Find where the given text appears and provide that cell's center as [x, y] coordinate. 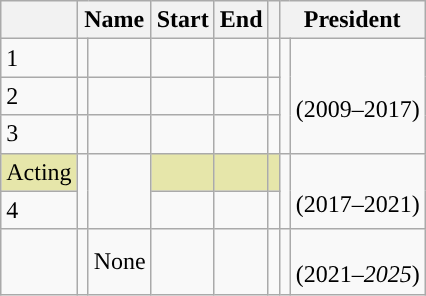
(2017–2021) [358, 191]
Acting [39, 172]
1 [39, 58]
End [241, 20]
None [120, 262]
4 [39, 210]
3 [39, 134]
2 [39, 96]
Name [114, 20]
Start [182, 20]
President [352, 20]
(2021–2025) [358, 262]
(2009–2017) [358, 96]
